Capture the cell that displays the provided text and extract its [x, y] central coordinate. 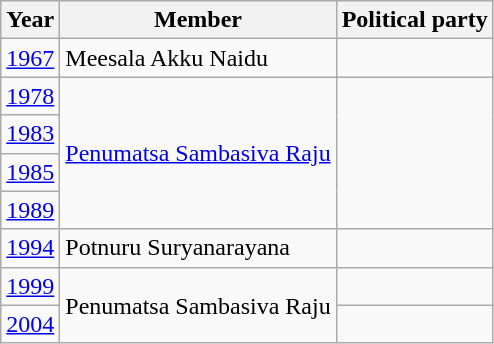
1989 [30, 210]
2004 [30, 324]
Meesala Akku Naidu [198, 58]
1985 [30, 172]
1994 [30, 248]
1983 [30, 134]
Potnuru Suryanarayana [198, 248]
Member [198, 20]
1967 [30, 58]
1978 [30, 96]
Political party [414, 20]
Year [30, 20]
1999 [30, 286]
